Determine the [x, y] coordinate at the center of the cell enclosing the given text.  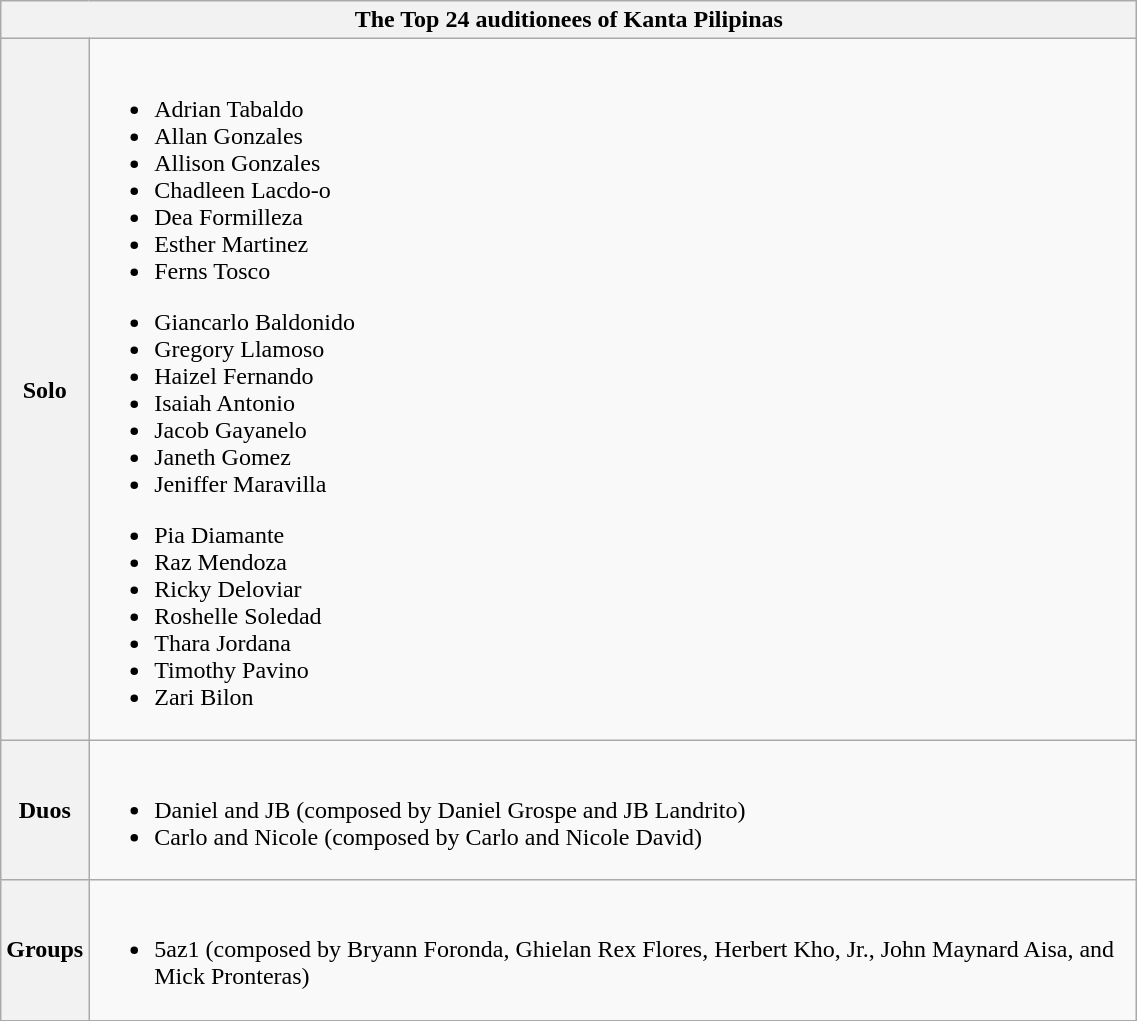
Solo [45, 390]
Daniel and JB (composed by Daniel Grospe and JB Landrito)Carlo and Nicole (composed by Carlo and Nicole David) [613, 810]
The Top 24 auditionees of Kanta Pilipinas [569, 20]
5az1 (composed by Bryann Foronda, Ghielan Rex Flores, Herbert Kho, Jr., John Maynard Aisa, and Mick Pronteras) [613, 950]
Duos [45, 810]
Groups [45, 950]
